Search for the cell housing the specified text and yield its [X, Y] center coordinate. 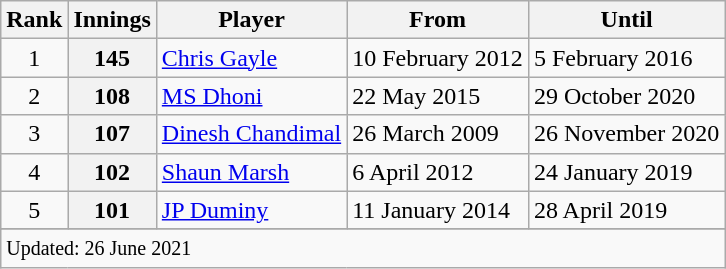
Until [626, 20]
From [438, 20]
10 February 2012 [438, 58]
22 May 2015 [438, 96]
107 [112, 134]
JP Duminy [251, 210]
5 February 2016 [626, 58]
Dinesh Chandimal [251, 134]
26 November 2020 [626, 134]
Chris Gayle [251, 58]
Player [251, 20]
MS Dhoni [251, 96]
28 April 2019 [626, 210]
Rank [34, 20]
11 January 2014 [438, 210]
29 October 2020 [626, 96]
4 [34, 172]
101 [112, 210]
Updated: 26 June 2021 [363, 248]
26 March 2009 [438, 134]
5 [34, 210]
Innings [112, 20]
102 [112, 172]
145 [112, 58]
24 January 2019 [626, 172]
2 [34, 96]
108 [112, 96]
1 [34, 58]
Shaun Marsh [251, 172]
6 April 2012 [438, 172]
3 [34, 134]
